Identify which cell holds the provided text, then report its (X, Y) central coordinate. 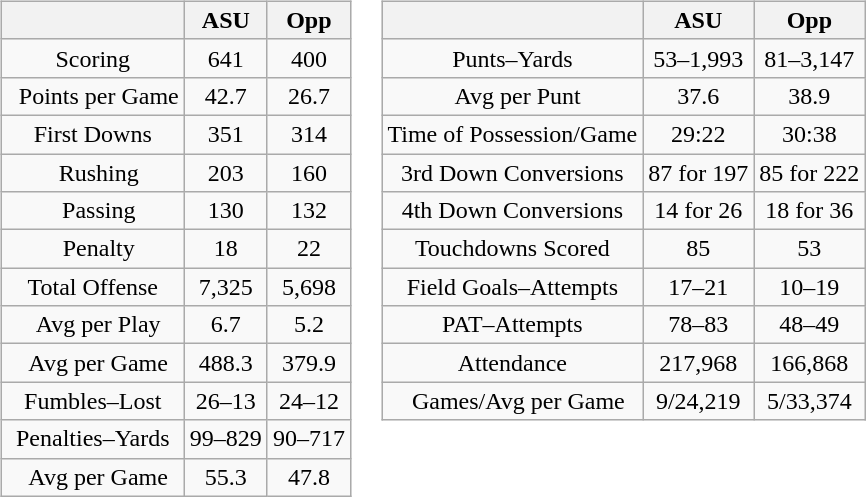
81–3,147 (810, 58)
Penalty (92, 249)
641 (226, 58)
Games/Avg per Game (512, 401)
314 (308, 134)
90–717 (308, 439)
Avg per Play (92, 325)
Total Offense (92, 287)
203 (226, 173)
217,968 (698, 363)
42.7 (226, 96)
Passing (92, 211)
24–12 (308, 401)
6.7 (226, 325)
10–19 (810, 287)
400 (308, 58)
Punts–Yards (512, 58)
30:38 (810, 134)
First Downs (92, 134)
Touchdowns Scored (512, 249)
55.3 (226, 477)
37.6 (698, 96)
9/24,219 (698, 401)
160 (308, 173)
488.3 (226, 363)
87 for 197 (698, 173)
17–21 (698, 287)
PAT–Attempts (512, 325)
85 (698, 249)
78–83 (698, 325)
Scoring (92, 58)
351 (226, 134)
14 for 26 (698, 211)
132 (308, 211)
29:22 (698, 134)
5/33,374 (810, 401)
53–1,993 (698, 58)
47.8 (308, 477)
99–829 (226, 439)
130 (226, 211)
Rushing (92, 173)
Time of Possession/Game (512, 134)
4th Down Conversions (512, 211)
379.9 (308, 363)
Penalties–Yards (92, 439)
38.9 (810, 96)
22 (308, 249)
18 for 36 (810, 211)
Points per Game (92, 96)
Field Goals–Attempts (512, 287)
Fumbles–Lost (92, 401)
48–49 (810, 325)
26.7 (308, 96)
7,325 (226, 287)
3rd Down Conversions (512, 173)
Attendance (512, 363)
85 for 222 (810, 173)
166,868 (810, 363)
5.2 (308, 325)
5,698 (308, 287)
Avg per Punt (512, 96)
26–13 (226, 401)
18 (226, 249)
53 (810, 249)
